Pinpoint the cell where the given text exists, returning its (x, y) midpoint coordinate. 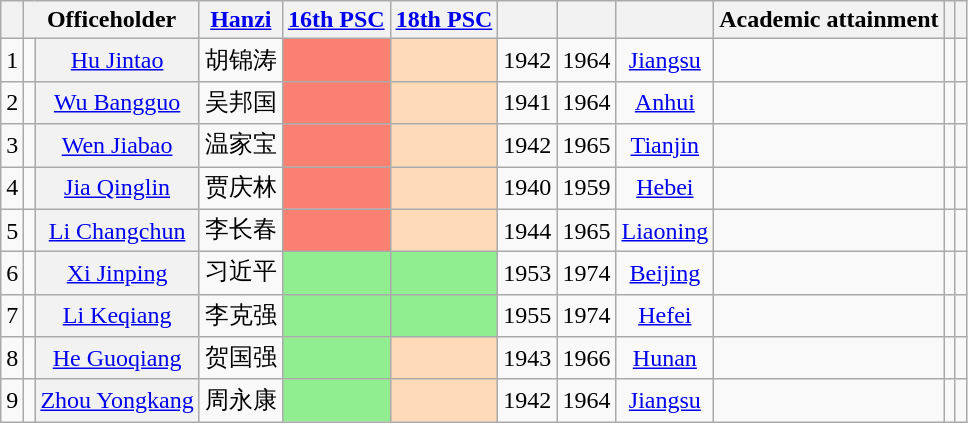
4 (12, 188)
Beijing (665, 274)
周永康 (240, 400)
1953 (528, 274)
贺国强 (240, 358)
贾庆林 (240, 188)
1955 (528, 316)
Li Keqiang (117, 316)
9 (12, 400)
Jia Qinglin (117, 188)
5 (12, 230)
1966 (586, 358)
Liaoning (665, 230)
李长春 (240, 230)
3 (12, 146)
1 (12, 60)
Wen Jiabao (117, 146)
Anhui (665, 102)
1943 (528, 358)
Hebei (665, 188)
Hu Jintao (117, 60)
温家宝 (240, 146)
6 (12, 274)
8 (12, 358)
1941 (528, 102)
Tianjin (665, 146)
Zhou Yongkang (117, 400)
1959 (586, 188)
7 (12, 316)
Li Changchun (117, 230)
2 (12, 102)
Wu Bangguo (117, 102)
Officeholder (112, 20)
胡锦涛 (240, 60)
1944 (528, 230)
18th PSC (444, 20)
Hanzi (240, 20)
He Guoqiang (117, 358)
习近平 (240, 274)
1940 (528, 188)
16th PSC (336, 20)
Xi Jinping (117, 274)
Hefei (665, 316)
吴邦国 (240, 102)
李克强 (240, 316)
Academic attainment (829, 20)
Hunan (665, 358)
